Determine the [X, Y] coordinate at the center of the cell enclosing the given text.  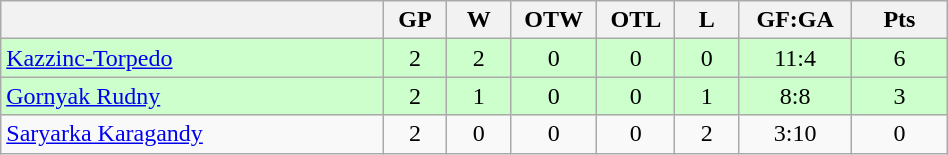
W [479, 20]
L [707, 20]
3 [900, 96]
GP [415, 20]
Saryarka Karagandy [192, 134]
GF:GA [796, 20]
3:10 [796, 134]
OTL [636, 20]
Kazzinc-Torpedo [192, 58]
OTW [554, 20]
Pts [900, 20]
11:4 [796, 58]
8:8 [796, 96]
6 [900, 58]
Gornyak Rudny [192, 96]
